Determine the [x, y] coordinate at the center of the cell enclosing the given text.  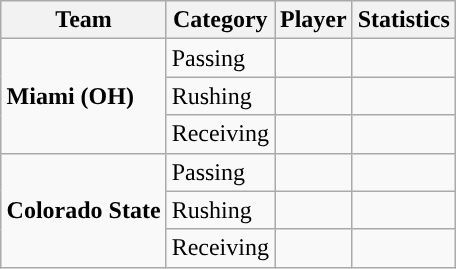
Statistics [404, 20]
Colorado State [84, 210]
Miami (OH) [84, 96]
Category [220, 20]
Player [313, 20]
Team [84, 20]
